Return [X, Y] of the center of cell containing provided text 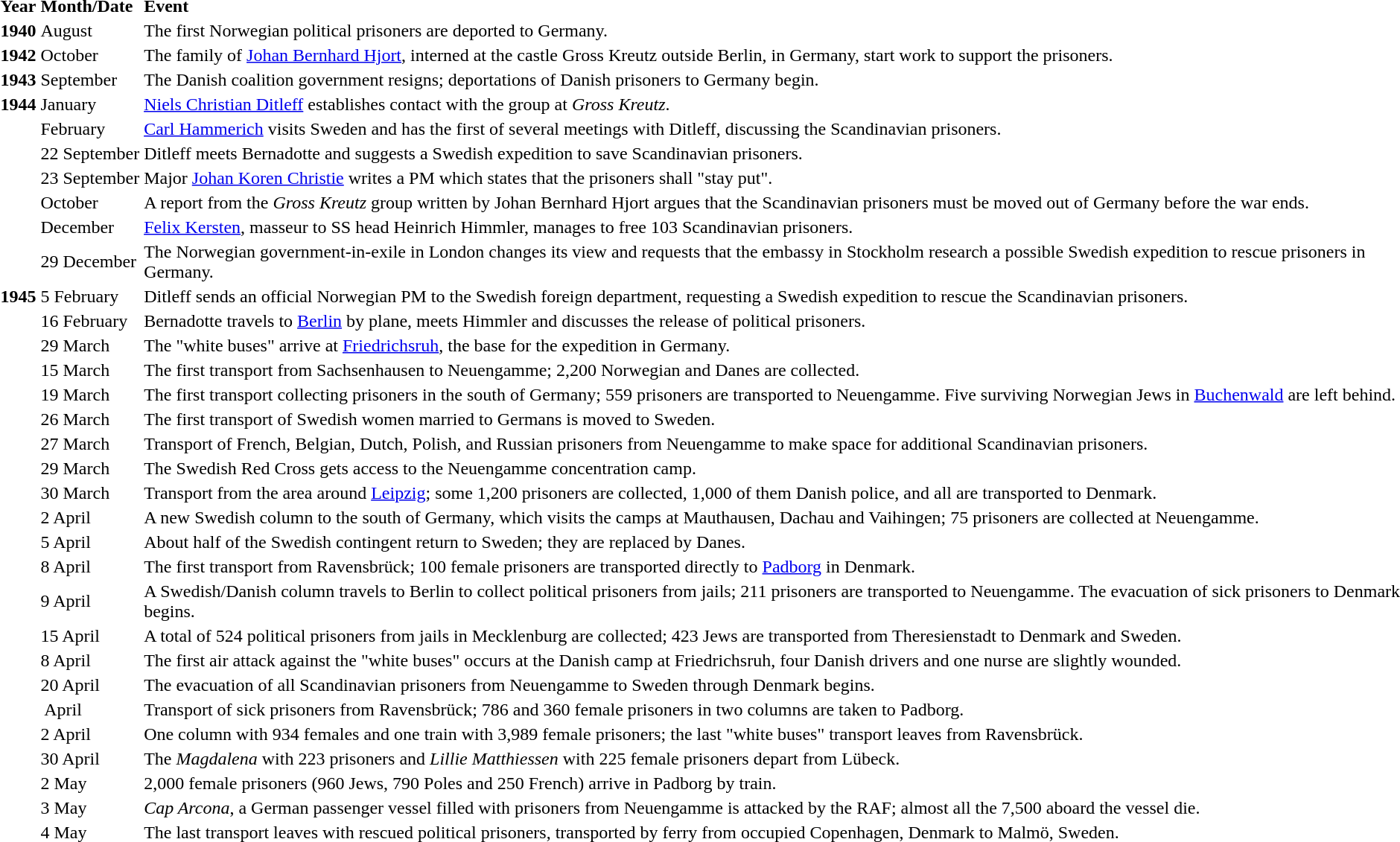
15 March [90, 370]
29 December [90, 262]
3 May [90, 808]
16 February [90, 321]
April [90, 709]
30 March [90, 493]
30 April [90, 759]
26 March [90, 419]
2 May [90, 783]
January [90, 104]
5 April [90, 542]
5 February [90, 296]
September [90, 80]
23 September [90, 178]
27 March [90, 444]
December [90, 227]
22 September [90, 153]
9 April [90, 602]
19 March [90, 395]
20 April [90, 685]
August [90, 31]
February [90, 129]
15 April [90, 636]
